Return (x, y) of the center of cell containing provided text 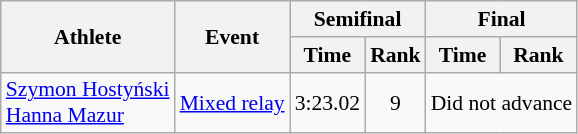
Event (232, 36)
Final (502, 19)
3:23.02 (328, 102)
Mixed relay (232, 102)
9 (396, 102)
Szymon HostyńskiHanna Mazur (88, 102)
Athlete (88, 36)
Did not advance (502, 102)
Semifinal (358, 19)
